Scan for the cell matching the given text and deliver its [x, y] coordinate at center. 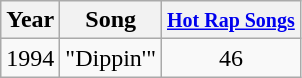
Hot Rap Songs [230, 20]
1994 [30, 58]
46 [230, 58]
Song [111, 20]
"Dippin'" [111, 58]
Year [30, 20]
